Provide the [X, Y] coordinate of the cell's center where the given text is located.  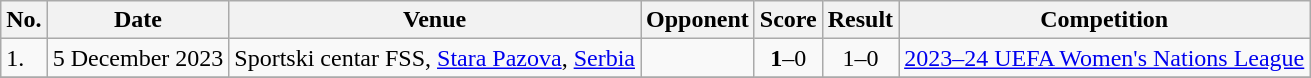
Competition [1104, 20]
Result [860, 20]
Date [138, 20]
Score [788, 20]
5 December 2023 [138, 58]
Opponent [697, 20]
1. [24, 58]
Venue [435, 20]
No. [24, 20]
2023–24 UEFA Women's Nations League [1104, 58]
Sportski centar FSS, Stara Pazova, Serbia [435, 58]
